Identify which cell holds the provided text, then report its (x, y) central coordinate. 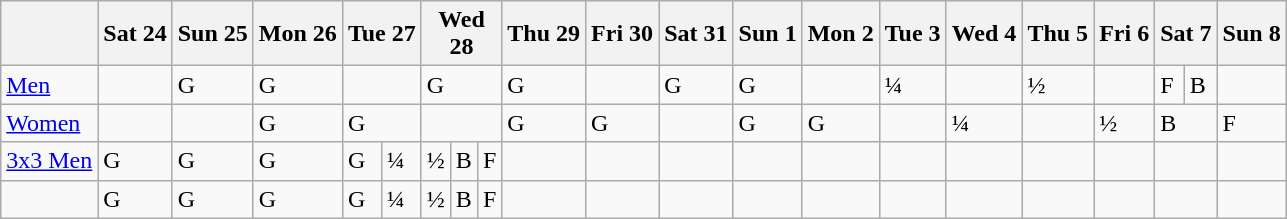
Sun 1 (768, 34)
Sun 25 (212, 34)
Fri 6 (1124, 34)
Wed 4 (984, 34)
Sat 24 (135, 34)
Wed28 (462, 34)
Sat 31 (696, 34)
Tue 27 (382, 34)
Thu 5 (1058, 34)
Men (50, 85)
Women (50, 123)
Sat 7 (1186, 34)
3x3 Men (50, 161)
Fri 30 (622, 34)
Mon 2 (840, 34)
Sun 8 (1252, 34)
Mon 26 (298, 34)
Thu 29 (544, 34)
Tue 3 (912, 34)
